Extract the [X, Y] coordinate from the center of the cell holding the provided text.  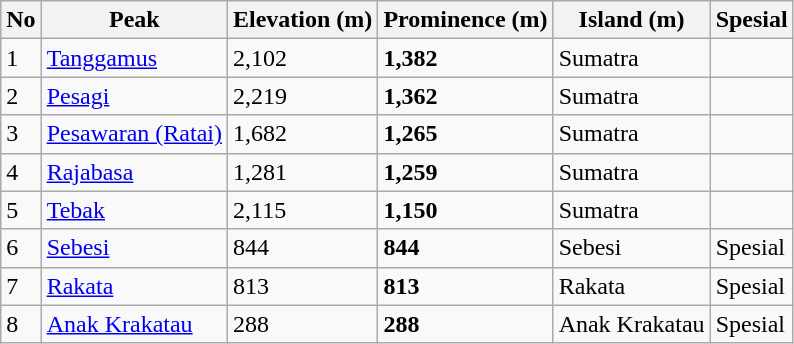
2,115 [302, 210]
4 [21, 172]
Elevation (m) [302, 20]
1,382 [466, 58]
2 [21, 96]
2,102 [302, 58]
3 [21, 134]
Peak [134, 20]
7 [21, 286]
1,265 [466, 134]
1,150 [466, 210]
5 [21, 210]
Tebak [134, 210]
6 [21, 248]
No [21, 20]
1,362 [466, 96]
1,259 [466, 172]
Rajabasa [134, 172]
Pesagi [134, 96]
Pesawaran (Ratai) [134, 134]
1,682 [302, 134]
8 [21, 324]
1,281 [302, 172]
Prominence (m) [466, 20]
Tanggamus [134, 58]
2,219 [302, 96]
1 [21, 58]
Island (m) [632, 20]
